Return [X, Y] of the center of cell containing provided text 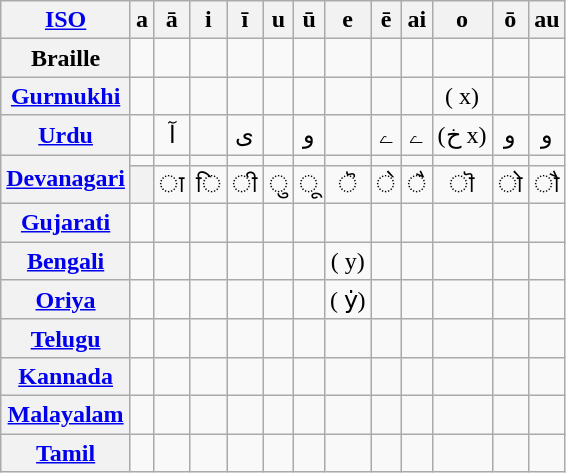
Gujarati [66, 223]
ि [208, 185]
( y) [348, 261]
ो [510, 185]
( x) [462, 96]
au [548, 20]
ै [416, 185]
Telugu [66, 338]
ू [310, 185]
Urdu [66, 135]
Gurmukhi [66, 96]
Tamil [66, 453]
ु [278, 185]
Kannada [66, 376]
ी [246, 185]
Bengali [66, 261]
ū [310, 20]
े [386, 185]
ai [416, 20]
ौ [548, 185]
i [208, 20]
ی [246, 135]
( ẏ) [348, 300]
Braille [66, 58]
e [348, 20]
ē [386, 20]
o [462, 20]
ॆ [348, 185]
ō [510, 20]
ा [172, 185]
ā [172, 20]
Malayalam [66, 414]
Oriya [66, 300]
u [278, 20]
ISO [66, 20]
Devanagari [66, 178]
a [142, 20]
(خ‎ x) [462, 135]
ī [246, 20]
آ [172, 135]
ॊ [462, 185]
